Search for the cell housing the specified text and yield its (x, y) center coordinate. 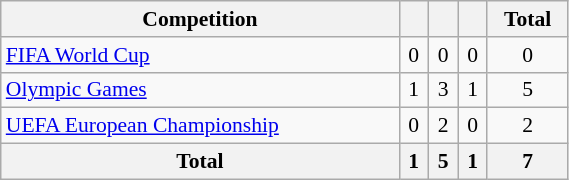
Competition (200, 19)
7 (528, 162)
UEFA European Championship (200, 126)
Olympic Games (200, 90)
3 (442, 90)
FIFA World Cup (200, 55)
